Locate the cell with the specified text and output its [X, Y] center coordinate. 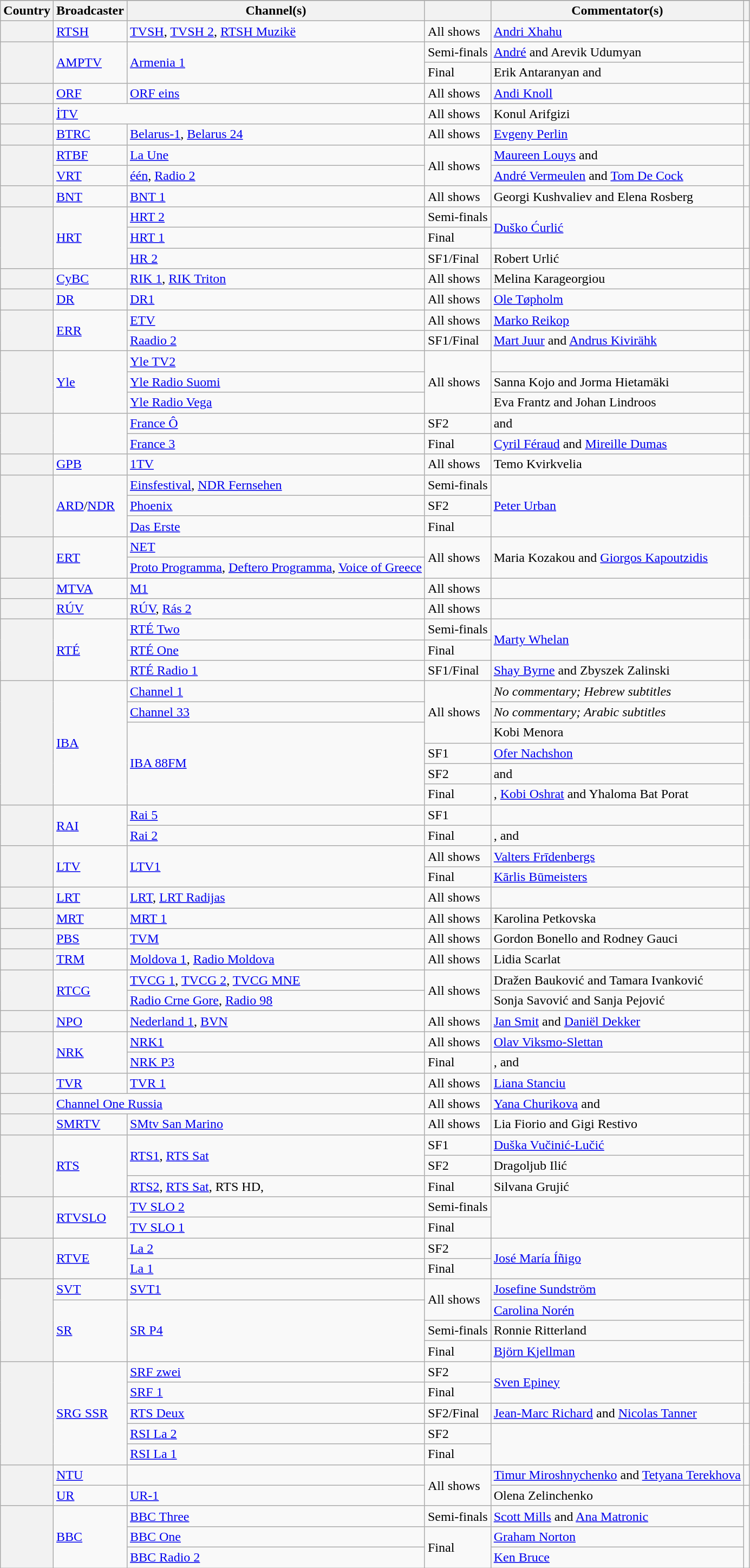
Graham Norton [617, 1537]
Yana Churikova and [617, 1104]
SF2/Final [458, 1413]
Peter Urban [617, 506]
TV SLO 1 [276, 1227]
Einsfestival, NDR Fernsehen [276, 485]
Valters Frīdenbergs [617, 856]
Cyril Féraud and Mireille Dumas [617, 444]
Liana Stanciu [617, 1083]
Sonja Savović and Sanja Pejović [617, 1001]
Channel 33 [276, 712]
Eva Frantz and Johan Lindroos [617, 403]
BBC One [276, 1537]
BBC Three [276, 1516]
NRK [90, 1052]
Evgeny Perlin [617, 134]
La 2 [276, 1248]
Dragoljub Ilić [617, 1165]
RTVSLO [90, 1217]
José María Íñigo [617, 1258]
CyBC [90, 279]
SRG SSR [90, 1413]
SVT1 [276, 1290]
BBC [90, 1537]
ETV [276, 320]
SMtv San Marino [276, 1124]
Olena Zelinchenko [617, 1495]
Channel One Russia [239, 1104]
BBC Radio 2 [276, 1557]
BNT 1 [276, 196]
RTÉ Radio 1 [276, 671]
Kārlis Būmeisters [617, 877]
Olav Viksmo-Slettan [617, 1042]
Sanna Kojo and Jorma Hietamäki [617, 382]
Andri Xhahu [617, 31]
HRT 2 [276, 217]
Shay Byrne and Zbyszek Zalinski [617, 671]
Timur Miroshnychenko and Tetyana Terekhova [617, 1475]
Yle Radio Vega [276, 403]
Raadio 2 [276, 341]
LTV1 [276, 866]
Ole Tøpholm [617, 300]
HR 2 [276, 258]
Rai 5 [276, 815]
Maria Kozakou and Giorgos Kapoutzidis [617, 557]
TVSH, TVSH 2, RTSH Muzikë [276, 31]
RTÉ One [276, 650]
NTU [90, 1475]
No commentary; Hebrew subtitles [617, 691]
Channel(s) [276, 11]
Duška Vučinić-Lučić [617, 1145]
RTS1, RTS Sat [276, 1155]
Temo Kvirkvelia [617, 464]
LRT [90, 897]
SVT [90, 1290]
France 3 [276, 444]
Yle Radio Suomi [276, 382]
SR P4 [276, 1331]
Nederland 1, BVN [276, 1021]
IBA 88FM [276, 763]
ARD/NDR [90, 506]
1TV [276, 464]
RTÉ Two [276, 630]
Lidia Scarlat [617, 960]
Phoenix [276, 506]
AMPTV [90, 62]
RTCG [90, 990]
Belarus-1, Belarus 24 [276, 134]
Das Erste [276, 526]
RTS Deux [276, 1413]
VRT [90, 176]
Ken Bruce [617, 1557]
RTS [90, 1165]
TVCG 1, TVCG 2, TVCG MNE [276, 980]
RÚV, Rás 2 [276, 609]
SRF zwei [276, 1372]
Silvana Grujić [617, 1186]
MTVA [90, 588]
Gordon Bonello and Rodney Gauci [617, 939]
Marty Whelan [617, 640]
Carolina Norén [617, 1310]
IBA [90, 743]
André and Arevik Udumyan [617, 52]
BTRC [90, 134]
HRT [90, 237]
ORF [90, 93]
Maureen Louys and [617, 155]
NRK P3 [276, 1062]
MRT [90, 918]
Robert Urlić [617, 258]
Jean-Marc Richard and Nicolas Tanner [617, 1413]
Scott Mills and Ana Matronic [617, 1516]
TV SLO 2 [276, 1207]
RSI La 1 [276, 1454]
Moldova 1, Radio Moldova [276, 960]
Broadcaster [90, 11]
Georgi Kushvaliev and Elena Rosberg [617, 196]
SRF 1 [276, 1392]
Mart Juur and Andrus Kivirähk [617, 341]
Rai 2 [276, 835]
RAI [90, 825]
NPO [90, 1021]
Kobi Menora [617, 733]
La Une [276, 155]
RTS2, RTS Sat, RTS HD, [276, 1186]
RÚV [90, 609]
Björn Kjellman [617, 1351]
Jan Smit and Daniël Dekker [617, 1021]
İTV [239, 114]
HRT 1 [276, 237]
Andi Knoll [617, 93]
ORF eins [276, 93]
Commentator(s) [617, 11]
Dražen Bauković and Tamara Ivanković [617, 980]
UR-1 [276, 1495]
Ronnie Ritterland [617, 1331]
Proto Programma, Deftero Programma, Voice of Greece [276, 567]
Radio Crne Gore, Radio 98 [276, 1001]
ERT [90, 557]
Konul Arifgizi [617, 114]
Armenia 1 [276, 62]
RTÉ [90, 650]
RIK 1, RIK Triton [276, 279]
Duško Ćurlić [617, 227]
France Ô [276, 423]
Yle TV2 [276, 361]
Ofer Nachshon [617, 753]
Country [27, 11]
No commentary; Arabic subtitles [617, 712]
Erik Antaranyan and [617, 73]
RTVE [90, 1258]
DR [90, 300]
DR1 [276, 300]
RSI La 2 [276, 1434]
MRT 1 [276, 918]
Sven Epiney [617, 1382]
UR [90, 1495]
SMRTV [90, 1124]
LRT, LRT Radijas [276, 897]
één, Radio 2 [276, 176]
, Kobi Oshrat and Yhaloma Bat Porat [617, 794]
TVR [90, 1083]
Yle [90, 382]
Josefine Sundström [617, 1290]
NET [276, 547]
Marko Reikop [617, 320]
TVM [276, 939]
André Vermeulen and Tom De Cock [617, 176]
Channel 1 [276, 691]
PBS [90, 939]
RTBF [90, 155]
La 1 [276, 1269]
GPB [90, 464]
ERR [90, 331]
TVR 1 [276, 1083]
Lia Fiorio and Gigi Restivo [617, 1124]
M1 [276, 588]
LTV [90, 866]
Melina Karageorgiou [617, 279]
NRK1 [276, 1042]
TRM [90, 960]
BNT [90, 196]
SR [90, 1331]
Karolina Petkovska [617, 918]
RTSH [90, 31]
